Pinpoint the cell where the given text exists, returning its [X, Y] midpoint coordinate. 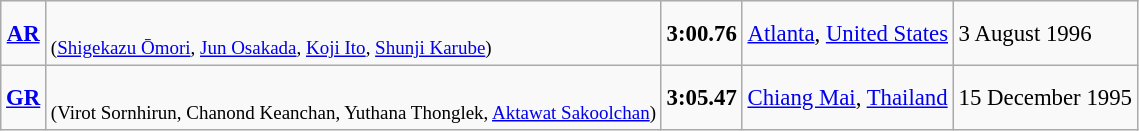
Atlanta, United States [848, 34]
Chiang Mai, Thailand [848, 98]
AR [24, 34]
(Shigekazu Ōmori, Jun Osakada, Koji Ito, Shunji Karube) [354, 34]
3:05.47 [702, 98]
(Virot Sornhirun, Chanond Keanchan, Yuthana Thonglek, Aktawat Sakoolchan) [354, 98]
3 August 1996 [1045, 34]
15 December 1995 [1045, 98]
GR [24, 98]
3:00.76 [702, 34]
